Find where the given text appears and provide that cell's center as (x, y) coordinate. 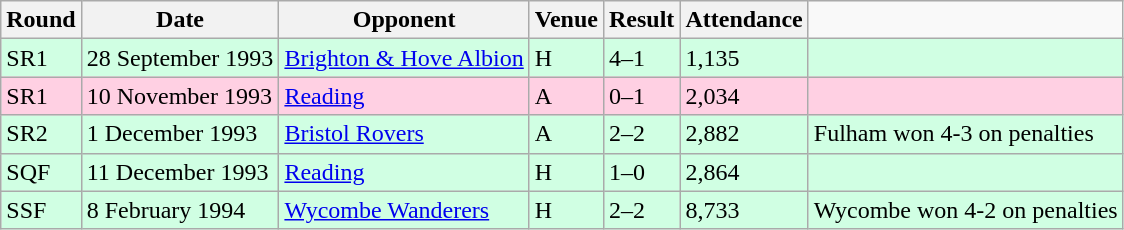
11 December 1993 (180, 172)
Attendance (744, 20)
SQF (41, 172)
8,733 (744, 210)
Opponent (404, 20)
8 February 1994 (180, 210)
Bristol Rovers (404, 134)
2,882 (744, 134)
SSF (41, 210)
4–1 (641, 58)
1,135 (744, 58)
Venue (566, 20)
Wycombe Wanderers (404, 210)
1 December 1993 (180, 134)
Brighton & Hove Albion (404, 58)
28 September 1993 (180, 58)
Fulham won 4-3 on penalties (966, 134)
2,864 (744, 172)
Round (41, 20)
2,034 (744, 96)
Result (641, 20)
SR2 (41, 134)
0–1 (641, 96)
10 November 1993 (180, 96)
1–0 (641, 172)
Wycombe won 4-2 on penalties (966, 210)
Date (180, 20)
